From the cell containing the given text, extract its center point as (X, Y) coordinate. 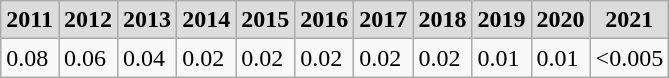
2021 (630, 20)
2015 (266, 20)
2012 (88, 20)
2011 (30, 20)
2013 (148, 20)
2017 (384, 20)
2018 (442, 20)
2019 (502, 20)
0.06 (88, 58)
<0.005 (630, 58)
2016 (324, 20)
0.08 (30, 58)
2020 (560, 20)
0.04 (148, 58)
2014 (206, 20)
